Locate the cell with the specified text and output its (x, y) center coordinate. 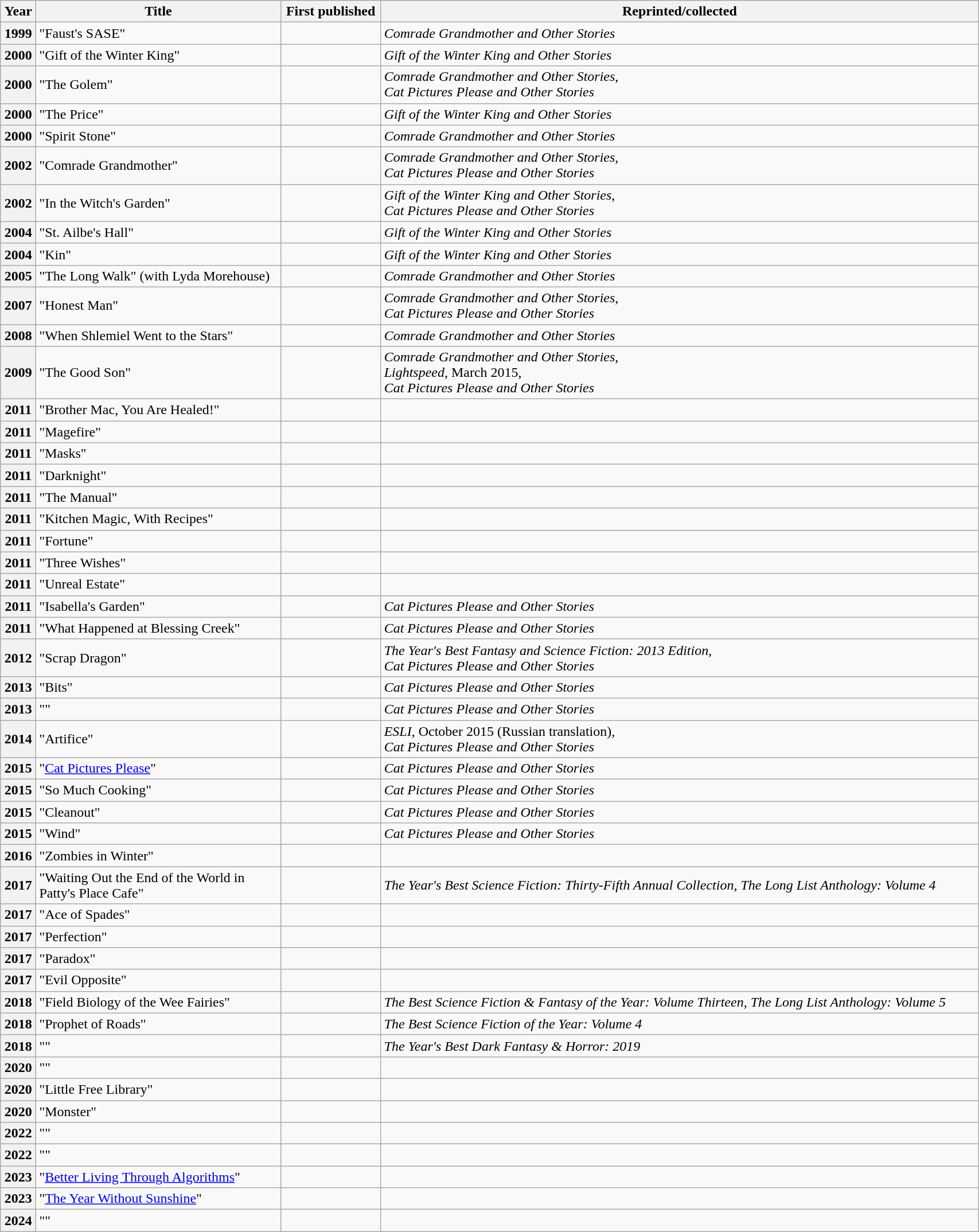
"So Much Cooking" (158, 790)
1999 (18, 33)
"What Happened at Blessing Creek" (158, 628)
"Field Biology of the Wee Fairies" (158, 1002)
"The Year Without Sunshine" (158, 1199)
"Faust's SASE" (158, 33)
Title (158, 11)
"Artifice" (158, 739)
"Paradox" (158, 958)
2012 (18, 657)
"Wind" (158, 834)
"Cleanout" (158, 812)
Gift of the Winter King and Other Stories,Cat Pictures Please and Other Stories (680, 203)
2009 (18, 373)
"Scrap Dragon" (158, 657)
"The Good Son" (158, 373)
2024 (18, 1221)
"Masks" (158, 454)
"Unreal Estate" (158, 584)
"Little Free Library" (158, 1089)
The Best Science Fiction of the Year: Volume 4 (680, 1024)
"Honest Man" (158, 305)
"Darknight" (158, 475)
"Isabella's Garden" (158, 606)
"Zombies in Winter" (158, 856)
"Magefire" (158, 432)
"Three Wishes" (158, 563)
"Cat Pictures Please" (158, 769)
"Kin" (158, 254)
"Monster" (158, 1111)
"The Long Walk" (with Lyda Morehouse) (158, 276)
"Kitchen Magic, With Recipes" (158, 519)
"The Golem" (158, 85)
"When Shlemiel Went to the Stars" (158, 336)
"Bits" (158, 687)
The Year's Best Fantasy and Science Fiction: 2013 Edition,Cat Pictures Please and Other Stories (680, 657)
Comrade Grandmother and Other Stories,Lightspeed, March 2015,Cat Pictures Please and Other Stories (680, 373)
Year (18, 11)
"Spirit Stone" (158, 136)
2014 (18, 739)
"Comrade Grandmother" (158, 165)
"Better Living Through Algorithms" (158, 1177)
The Year's Best Science Fiction: Thirty-Fifth Annual Collection, The Long List Anthology: Volume 4 (680, 886)
"Waiting Out the End of the World in Patty's Place Cafe" (158, 886)
"Evil Opposite" (158, 980)
"Fortune" (158, 541)
"The Manual" (158, 497)
"The Price" (158, 114)
"St. Ailbe's Hall" (158, 232)
The Best Science Fiction & Fantasy of the Year: Volume Thirteen, The Long List Anthology: Volume 5 (680, 1002)
"In the Witch's Garden" (158, 203)
"Perfection" (158, 937)
"Brother Mac, You Are Healed!" (158, 410)
The Year's Best Dark Fantasy & Horror: 2019 (680, 1046)
2016 (18, 856)
2005 (18, 276)
"Ace of Spades" (158, 915)
ESLI, October 2015 (Russian translation),Cat Pictures Please and Other Stories (680, 739)
2007 (18, 305)
2008 (18, 336)
Reprinted/collected (680, 11)
"Gift of the Winter King" (158, 55)
First published (330, 11)
"Prophet of Roads" (158, 1024)
